Provide the [x, y] coordinate of the cell's center where the given text is located.  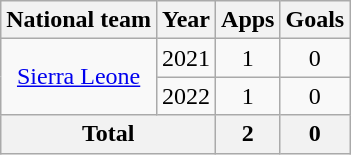
National team [79, 20]
Sierra Leone [79, 77]
2021 [186, 58]
Total [108, 134]
2 [248, 134]
Year [186, 20]
Apps [248, 20]
2022 [186, 96]
Goals [315, 20]
